Pinpoint the cell where the given text exists, returning its (x, y) midpoint coordinate. 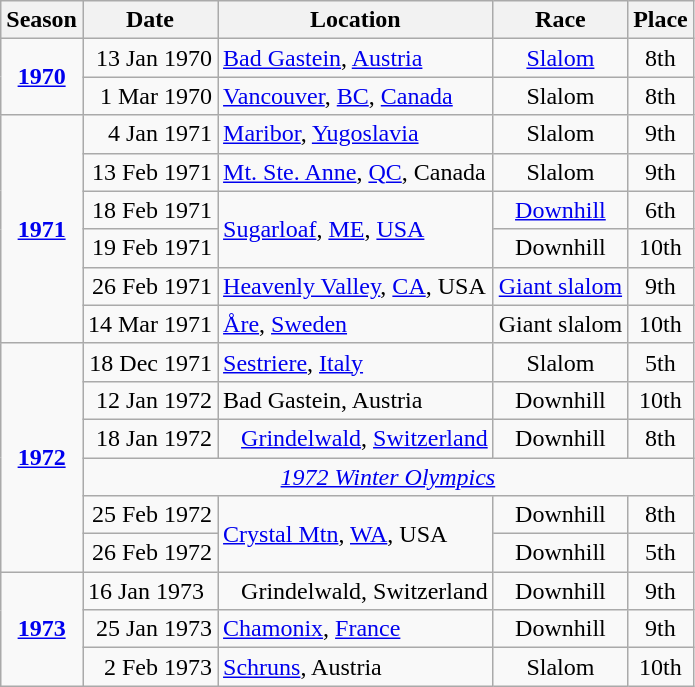
Åre, Sweden (356, 324)
13 Jan 1970 (150, 58)
12 Jan 1972 (150, 400)
25 Feb 1972 (150, 515)
26 Feb 1972 (150, 553)
Maribor, Yugoslavia (356, 134)
14 Mar 1971 (150, 324)
4 Jan 1971 (150, 134)
26 Feb 1971 (150, 286)
18 Feb 1971 (150, 210)
Location (356, 20)
Heavenly Valley, CA, USA (356, 286)
6th (661, 210)
Season (42, 20)
19 Feb 1971 (150, 248)
2 Feb 1973 (150, 667)
18 Dec 1971 (150, 362)
1971 (42, 229)
Vancouver, BC, Canada (356, 96)
Sestriere, Italy (356, 362)
13 Feb 1971 (150, 172)
1970 (42, 77)
16 Jan 1973 (150, 591)
Mt. Ste. Anne, QC, Canada (356, 172)
Place (661, 20)
Sugarloaf, ME, USA (356, 229)
18 Jan 1972 (150, 438)
Date (150, 20)
1972 Winter Olympics (388, 477)
Crystal Mtn, WA, USA (356, 534)
Chamonix, France (356, 629)
1 Mar 1970 (150, 96)
Schruns, Austria (356, 667)
Race (560, 20)
25 Jan 1973 (150, 629)
1972 (42, 457)
1973 (42, 629)
